Extract the [x, y] coordinate from the center of the cell holding the provided text.  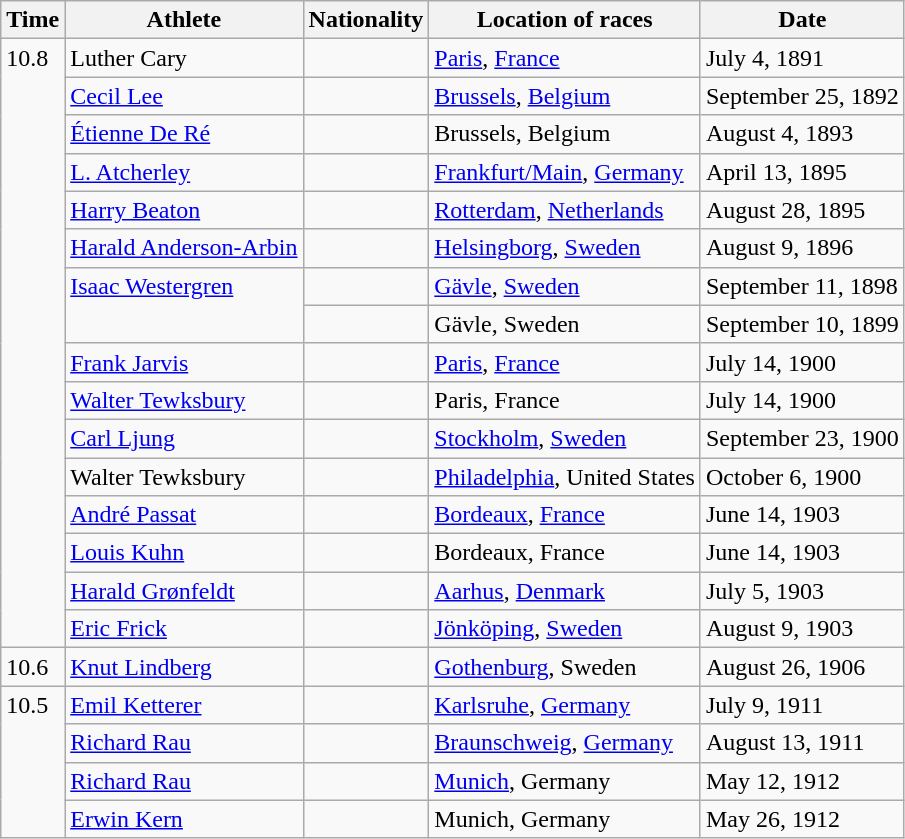
Philadelphia, United States [565, 477]
September 11, 1898 [802, 286]
Stockholm, Sweden [565, 438]
Gothenburg, Sweden [565, 667]
Rotterdam, Netherlands [565, 210]
Carl Ljung [184, 438]
July 4, 1891 [802, 58]
May 26, 1912 [802, 819]
Luther Cary [184, 58]
Nationality [366, 20]
Frank Jarvis [184, 362]
10.5 [33, 762]
Frankfurt/Main, Germany [565, 172]
October 6, 1900 [802, 477]
Aarhus, Denmark [565, 591]
August 13, 1911 [802, 743]
Knut Lindberg [184, 667]
Erwin Kern [184, 819]
Cecil Lee [184, 96]
Athlete [184, 20]
September 10, 1899 [802, 324]
Louis Kuhn [184, 553]
August 9, 1903 [802, 629]
L. Atcherley [184, 172]
September 23, 1900 [802, 438]
July 9, 1911 [802, 705]
André Passat [184, 515]
July 5, 1903 [802, 591]
August 4, 1893 [802, 134]
Location of races [565, 20]
Braunschweig, Germany [565, 743]
10.8 [33, 344]
Étienne De Ré [184, 134]
Helsingborg, Sweden [565, 248]
Emil Ketterer [184, 705]
Jönköping, Sweden [565, 629]
Harald Anderson-Arbin [184, 248]
August 9, 1896 [802, 248]
Date [802, 20]
Harry Beaton [184, 210]
10.6 [33, 667]
Eric Frick [184, 629]
September 25, 1892 [802, 96]
Isaac Westergren [184, 305]
Karlsruhe, Germany [565, 705]
August 28, 1895 [802, 210]
August 26, 1906 [802, 667]
April 13, 1895 [802, 172]
Harald Grønfeldt [184, 591]
May 12, 1912 [802, 781]
Time [33, 20]
